Output the [x, y] coordinate of the center of the cell containing the given text.  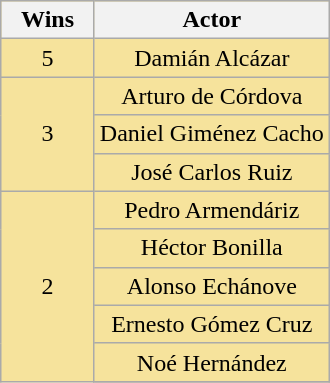
Héctor Bonilla [212, 248]
Ernesto Gómez Cruz [212, 324]
Wins [48, 20]
Actor [212, 20]
2 [48, 286]
3 [48, 134]
Noé Hernández [212, 362]
José Carlos Ruiz [212, 172]
Arturo de Córdova [212, 96]
Damián Alcázar [212, 58]
Alonso Echánove [212, 286]
5 [48, 58]
Daniel Giménez Cacho [212, 134]
Pedro Armendáriz [212, 210]
